Capture the cell that displays the provided text and extract its [X, Y] central coordinate. 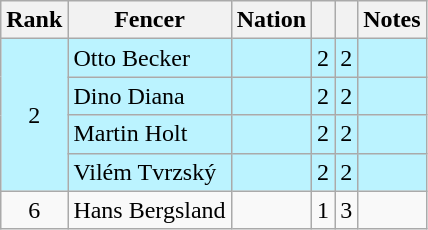
6 [34, 210]
3 [346, 210]
1 [324, 210]
Notes [392, 20]
Fencer [150, 20]
Martin Holt [150, 134]
Nation [271, 20]
Dino Diana [150, 96]
Vilém Tvrzský [150, 172]
Hans Bergsland [150, 210]
Rank [34, 20]
Otto Becker [150, 58]
